Determine the [X, Y] coordinate at the center of the cell enclosing the given text.  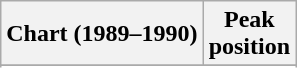
Chart (1989–1990) [102, 34]
Peakposition [249, 34]
